Capture the cell that displays the provided text and extract its [X, Y] central coordinate. 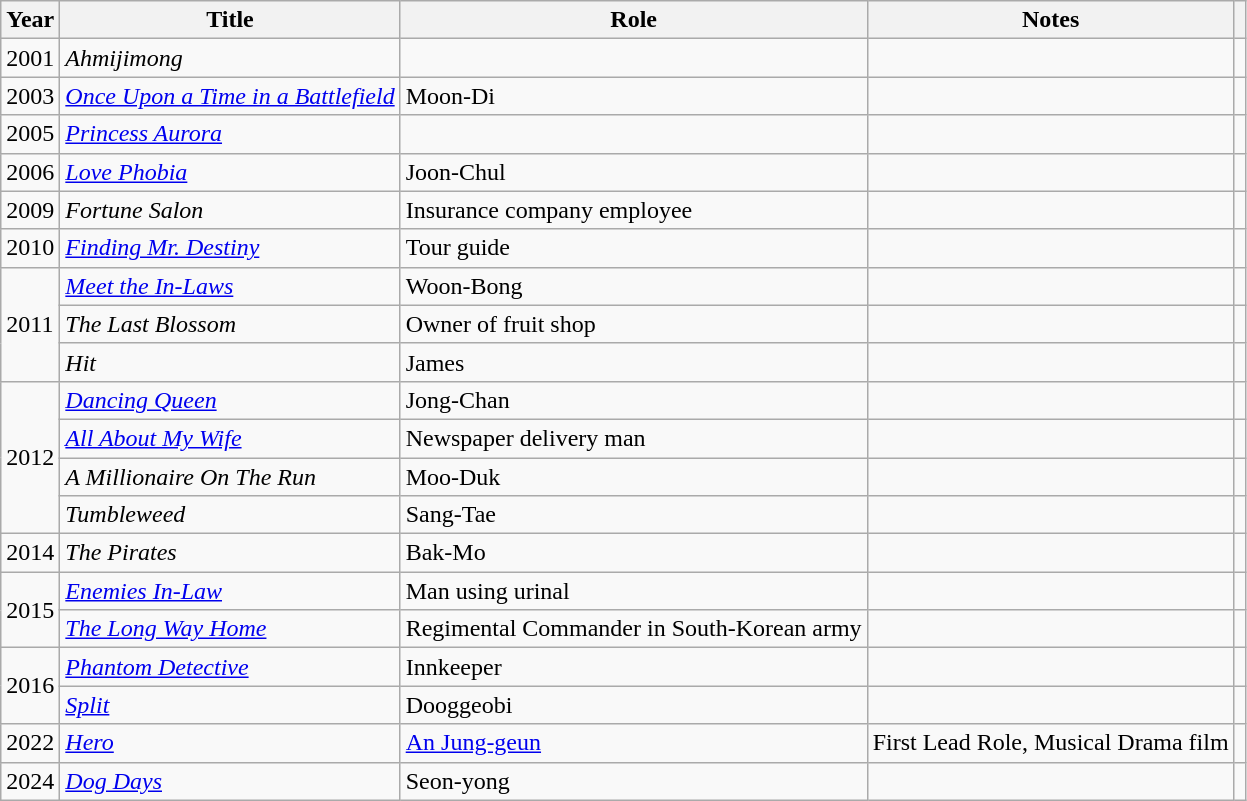
Finding Mr. Destiny [230, 248]
James [634, 362]
Meet the In-Laws [230, 286]
Seon-yong [634, 781]
2003 [30, 96]
The Pirates [230, 553]
2009 [30, 210]
Insurance company employee [634, 210]
Sang-Tae [634, 515]
2011 [30, 324]
Phantom Detective [230, 667]
Year [30, 20]
2015 [30, 610]
Bak-Mo [634, 553]
Woon-Bong [634, 286]
The Long Way Home [230, 629]
Ahmijimong [230, 58]
Fortune Salon [230, 210]
Tumbleweed [230, 515]
Enemies In-Law [230, 591]
Joon-Chul [634, 172]
All About My Wife [230, 438]
2006 [30, 172]
Man using urinal [634, 591]
Hit [230, 362]
Hero [230, 743]
Regimental Commander in South-Korean army [634, 629]
Jong-Chan [634, 400]
2014 [30, 553]
First Lead Role, Musical Drama film [1050, 743]
Newspaper delivery man [634, 438]
2016 [30, 686]
Once Upon a Time in a Battlefield [230, 96]
Innkeeper [634, 667]
Dooggeobi [634, 705]
Love Phobia [230, 172]
Moo-Duk [634, 477]
Princess Aurora [230, 134]
2010 [30, 248]
An Jung-geun [634, 743]
Tour guide [634, 248]
Title [230, 20]
2005 [30, 134]
Dog Days [230, 781]
Role [634, 20]
Notes [1050, 20]
2012 [30, 457]
The Last Blossom [230, 324]
A Millionaire On The Run [230, 477]
Owner of fruit shop [634, 324]
2022 [30, 743]
2001 [30, 58]
Split [230, 705]
2024 [30, 781]
Dancing Queen [230, 400]
Moon-Di [634, 96]
